Return the (x, y) coordinate for the center point of the cell that contains the specified text.  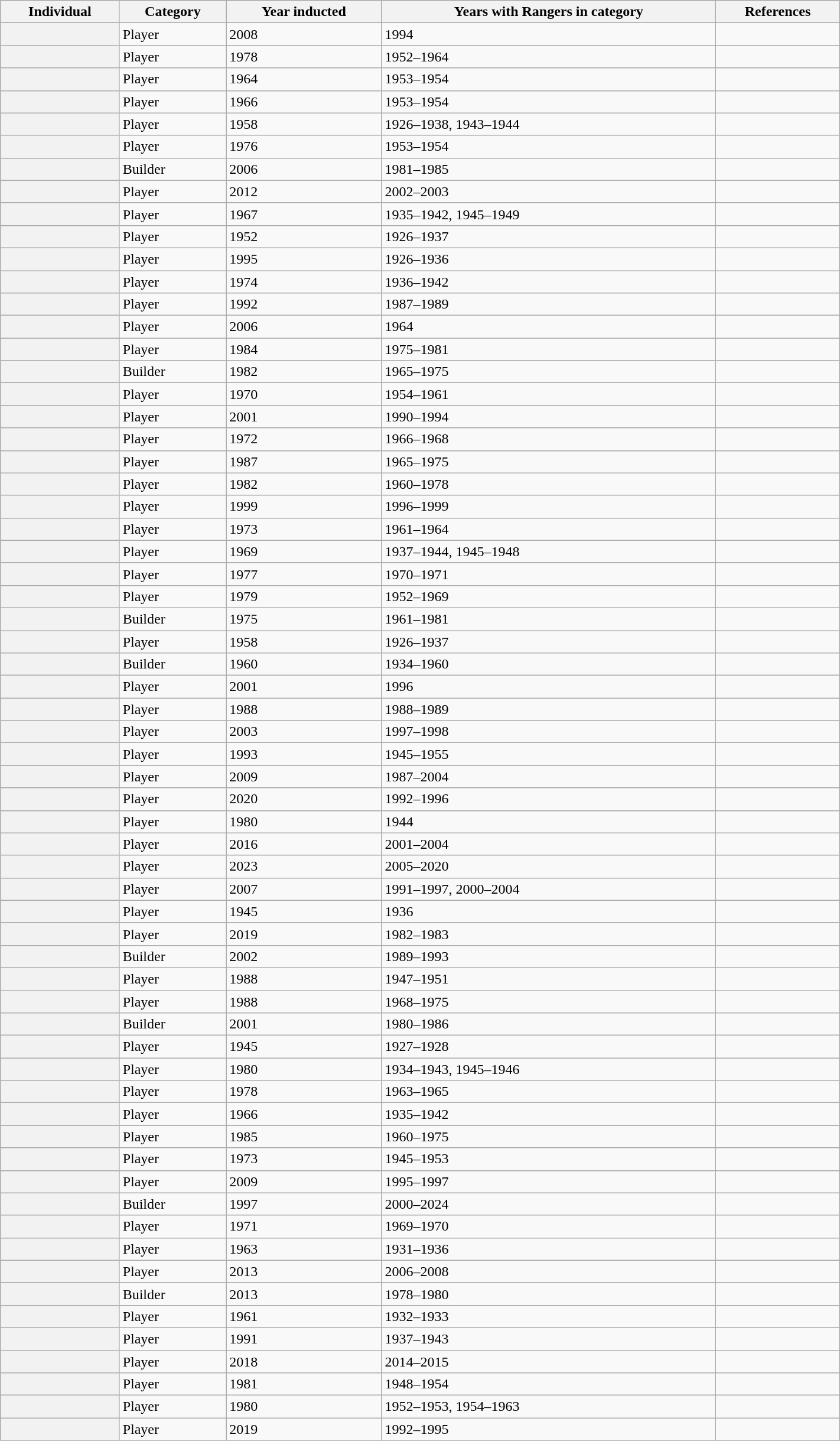
2007 (304, 889)
1993 (304, 754)
1945–1955 (549, 754)
1995 (304, 259)
1976 (304, 147)
1992–1996 (549, 799)
2014–2015 (549, 1361)
1963 (304, 1249)
1979 (304, 596)
1954–1961 (549, 394)
1987–1989 (549, 304)
1980–1986 (549, 1024)
1926–1936 (549, 259)
1931–1936 (549, 1249)
1952–1964 (549, 57)
1997 (304, 1204)
1935–1942, 1945–1949 (549, 214)
1975–1981 (549, 349)
Years with Rangers in category (549, 12)
1992–1995 (549, 1429)
2001–2004 (549, 844)
1960–1975 (549, 1137)
1934–1960 (549, 664)
2005–2020 (549, 866)
2012 (304, 192)
1934–1943, 1945–1946 (549, 1069)
1937–1944, 1945–1948 (549, 551)
1926–1938, 1943–1944 (549, 124)
1977 (304, 574)
1952 (304, 236)
1990–1994 (549, 417)
1932–1933 (549, 1316)
1937–1943 (549, 1339)
1945–1953 (549, 1159)
Year inducted (304, 12)
1996–1999 (549, 507)
Individual (60, 12)
1952–1953, 1954–1963 (549, 1407)
1981–1985 (549, 169)
1981 (304, 1384)
1936–1942 (549, 282)
1984 (304, 349)
1997–1998 (549, 732)
2002 (304, 956)
1944 (549, 822)
2006–2008 (549, 1271)
1978–1980 (549, 1294)
1970 (304, 394)
2003 (304, 732)
2016 (304, 844)
1989–1993 (549, 956)
1994 (549, 34)
1960–1978 (549, 484)
2023 (304, 866)
1935–1942 (549, 1114)
1963–1965 (549, 1092)
1961 (304, 1316)
1999 (304, 507)
2000–2024 (549, 1204)
1968–1975 (549, 1002)
1961–1964 (549, 529)
1971 (304, 1226)
1995–1997 (549, 1182)
1947–1951 (549, 979)
1972 (304, 439)
1960 (304, 664)
2020 (304, 799)
1927–1928 (549, 1047)
1996 (549, 687)
1969 (304, 551)
1970–1971 (549, 574)
1952–1969 (549, 596)
1948–1954 (549, 1384)
1988–1989 (549, 709)
1936 (549, 911)
1982–1983 (549, 934)
Category (172, 12)
2008 (304, 34)
1991 (304, 1339)
References (778, 12)
2002–2003 (549, 192)
1987 (304, 462)
1961–1981 (549, 619)
1969–1970 (549, 1226)
1987–2004 (549, 777)
1991–1997, 2000–2004 (549, 889)
1974 (304, 282)
1967 (304, 214)
1985 (304, 1137)
1992 (304, 304)
1966–1968 (549, 439)
1975 (304, 619)
2018 (304, 1361)
